Locate the cell with the specified text and output its [X, Y] center coordinate. 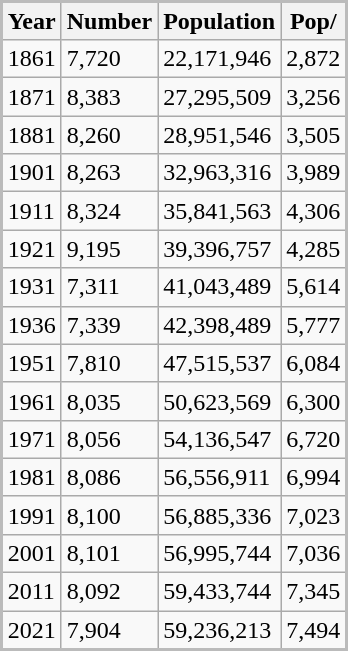
6,720 [314, 439]
1936 [31, 325]
3,505 [314, 135]
2011 [31, 592]
1901 [31, 173]
8,056 [109, 439]
2001 [31, 554]
1881 [31, 135]
6,084 [314, 363]
42,398,489 [220, 325]
2021 [31, 630]
59,236,213 [220, 630]
8,260 [109, 135]
22,171,946 [220, 59]
56,885,336 [220, 515]
8,100 [109, 515]
28,951,546 [220, 135]
8,086 [109, 477]
54,136,547 [220, 439]
50,623,569 [220, 401]
8,383 [109, 97]
1861 [31, 59]
27,295,509 [220, 97]
59,433,744 [220, 592]
7,810 [109, 363]
6,300 [314, 401]
9,195 [109, 249]
Number [109, 20]
1961 [31, 401]
8,092 [109, 592]
1991 [31, 515]
1921 [31, 249]
56,995,744 [220, 554]
41,043,489 [220, 287]
1931 [31, 287]
2,872 [314, 59]
7,023 [314, 515]
7,494 [314, 630]
7,339 [109, 325]
4,285 [314, 249]
1981 [31, 477]
1971 [31, 439]
Year [31, 20]
3,989 [314, 173]
5,777 [314, 325]
7,036 [314, 554]
7,345 [314, 592]
1911 [31, 211]
Population [220, 20]
1871 [31, 97]
7,720 [109, 59]
7,311 [109, 287]
3,256 [314, 97]
35,841,563 [220, 211]
8,035 [109, 401]
5,614 [314, 287]
1951 [31, 363]
Pop/ [314, 20]
47,515,537 [220, 363]
8,263 [109, 173]
8,101 [109, 554]
4,306 [314, 211]
6,994 [314, 477]
32,963,316 [220, 173]
8,324 [109, 211]
56,556,911 [220, 477]
39,396,757 [220, 249]
7,904 [109, 630]
